For the text-containing cell, return its midpoint in (x, y) coordinate format. 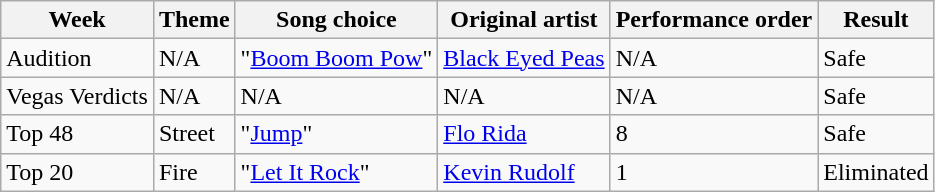
Black Eyed Peas (524, 58)
8 (714, 134)
Performance order (714, 20)
Flo Rida (524, 134)
Audition (78, 58)
Week (78, 20)
Street (194, 134)
"Let It Rock" (336, 172)
Fire (194, 172)
Theme (194, 20)
Top 20 (78, 172)
Original artist (524, 20)
Result (876, 20)
Kevin Rudolf (524, 172)
1 (714, 172)
"Boom Boom Pow" (336, 58)
Vegas Verdicts (78, 96)
Song choice (336, 20)
Eliminated (876, 172)
Top 48 (78, 134)
"Jump" (336, 134)
